Search for the cell housing the specified text and yield its [X, Y] center coordinate. 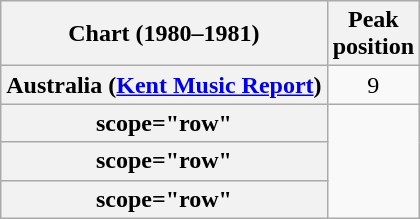
Chart (1980–1981) [164, 34]
9 [373, 85]
Australia (Kent Music Report) [164, 85]
Peakposition [373, 34]
